Identify which cell holds the provided text, then report its [X, Y] central coordinate. 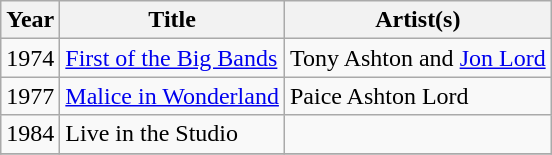
Artist(s) [418, 20]
1977 [30, 96]
Malice in Wonderland [172, 96]
1974 [30, 58]
Tony Ashton and Jon Lord [418, 58]
First of the Big Bands [172, 58]
Paice Ashton Lord [418, 96]
Year [30, 20]
1984 [30, 134]
Title [172, 20]
Live in the Studio [172, 134]
